Pinpoint the cell where the given text exists, returning its (X, Y) midpoint coordinate. 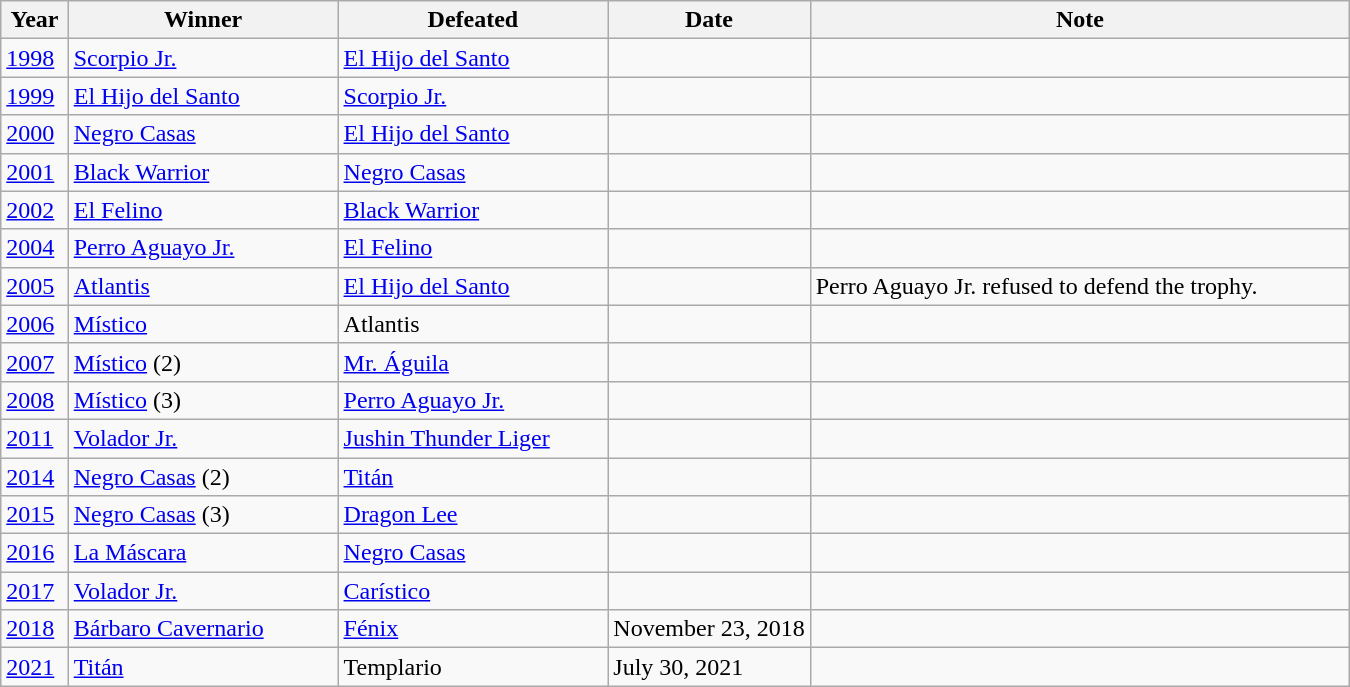
Carístico (473, 591)
2017 (34, 591)
2011 (34, 438)
2005 (34, 286)
2004 (34, 248)
Templario (473, 667)
November 23, 2018 (709, 629)
Date (709, 20)
2006 (34, 324)
Perro Aguayo Jr. refused to defend the trophy. (1080, 286)
Dragon Lee (473, 515)
1999 (34, 96)
2014 (34, 477)
2007 (34, 362)
2018 (34, 629)
Winner (203, 20)
2015 (34, 515)
Defeated (473, 20)
La Máscara (203, 553)
2016 (34, 553)
Místico (2) (203, 362)
2021 (34, 667)
Note (1080, 20)
July 30, 2021 (709, 667)
Místico (203, 324)
2002 (34, 210)
2008 (34, 400)
Year (34, 20)
2000 (34, 134)
Mr. Águila (473, 362)
Bárbaro Cavernario (203, 629)
Místico (3) (203, 400)
Negro Casas (2) (203, 477)
Negro Casas (3) (203, 515)
Fénix (473, 629)
Jushin Thunder Liger (473, 438)
2001 (34, 172)
1998 (34, 58)
